Extract the (x, y) coordinate from the center of the cell holding the provided text.  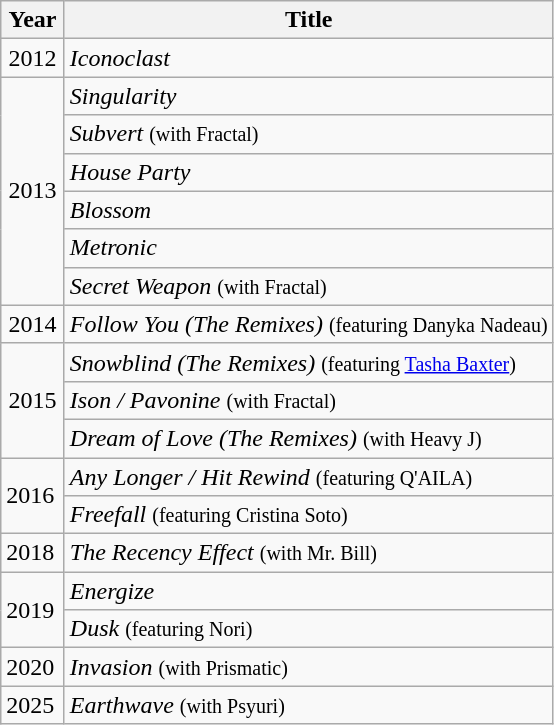
Secret Weapon (with Fractal) (308, 286)
2020 (33, 667)
The Recency Effect (with Mr. Bill) (308, 553)
Any Longer / Hit Rewind (featuring Q'AILA) (308, 477)
2014 (33, 324)
Follow You (The Remixes) (featuring Danyka Nadeau) (308, 324)
2019 (33, 610)
Year (33, 20)
2018 (33, 553)
Blossom (308, 210)
Freefall (featuring Cristina Soto) (308, 515)
Singularity (308, 96)
Earthwave (with Psyuri) (308, 705)
Snowblind (The Remixes) (featuring Tasha Baxter) (308, 362)
Iconoclast (308, 58)
House Party (308, 172)
Dream of Love (The Remixes) (with Heavy J) (308, 438)
2012 (33, 58)
Dusk (featuring Nori) (308, 629)
2016 (33, 496)
Subvert (with Fractal) (308, 134)
2025 (33, 705)
Invasion (with Prismatic) (308, 667)
Title (308, 20)
2013 (33, 191)
Metronic (308, 248)
2015 (33, 400)
Energize (308, 591)
Ison / Pavonine (with Fractal) (308, 400)
